Output the [x, y] coordinate of the center of the cell containing the given text.  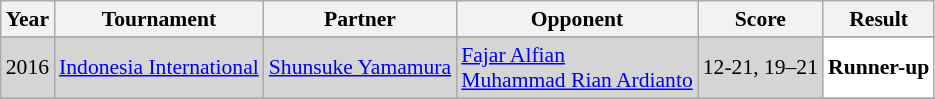
Tournament [159, 19]
2016 [28, 68]
Result [878, 19]
12-21, 19–21 [760, 68]
Year [28, 19]
Runner-up [878, 68]
Indonesia International [159, 68]
Partner [360, 19]
Shunsuke Yamamura [360, 68]
Fajar Alfian Muhammad Rian Ardianto [577, 68]
Score [760, 19]
Opponent [577, 19]
